Find where the given text appears and provide that cell's center as [x, y] coordinate. 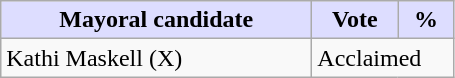
Vote [355, 20]
Kathi Maskell (X) [156, 58]
Mayoral candidate [156, 20]
Acclaimed [383, 58]
% [426, 20]
